Capture the cell that displays the provided text and extract its [x, y] central coordinate. 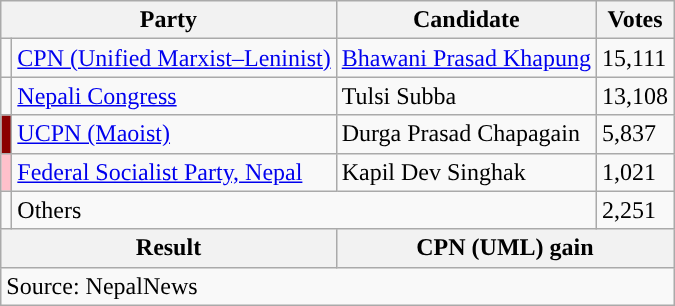
Others [304, 210]
Votes [636, 20]
Source: NepalNews [338, 286]
Federal Socialist Party, Nepal [174, 172]
UCPN (Maoist) [174, 134]
15,111 [636, 58]
Tulsi Subba [466, 96]
Nepali Congress [174, 96]
Bhawani Prasad Khapung [466, 58]
5,837 [636, 134]
Party [168, 20]
CPN (UML) gain [504, 248]
Candidate [466, 20]
Durga Prasad Chapagain [466, 134]
13,108 [636, 96]
1,021 [636, 172]
CPN (Unified Marxist–Leninist) [174, 58]
Result [168, 248]
2,251 [636, 210]
Kapil Dev Singhak [466, 172]
